From the cell containing the given text, extract its center point as [X, Y] coordinate. 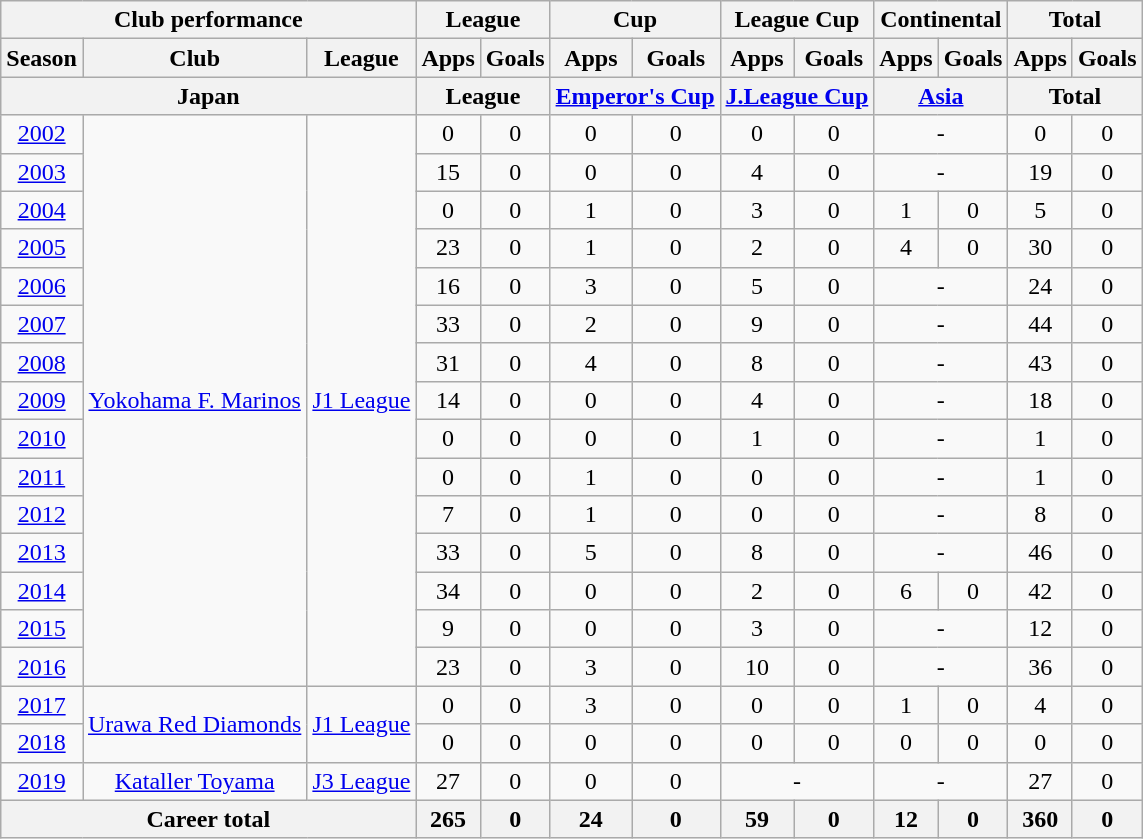
31 [448, 362]
2007 [42, 324]
2013 [42, 553]
7 [448, 515]
Club [194, 58]
Asia [941, 96]
Emperor's Cup [635, 96]
360 [1040, 819]
18 [1040, 400]
2015 [42, 629]
2012 [42, 515]
Yokohama F. Marinos [194, 400]
Career total [208, 819]
Continental [941, 20]
2009 [42, 400]
43 [1040, 362]
6 [906, 591]
2017 [42, 705]
2003 [42, 172]
59 [757, 819]
44 [1040, 324]
2016 [42, 667]
36 [1040, 667]
2018 [42, 743]
Club performance [208, 20]
2002 [42, 134]
15 [448, 172]
J.League Cup [797, 96]
2014 [42, 591]
19 [1040, 172]
J3 League [362, 781]
Urawa Red Diamonds [194, 724]
10 [757, 667]
2019 [42, 781]
34 [448, 591]
14 [448, 400]
2006 [42, 286]
Cup [635, 20]
Japan [208, 96]
16 [448, 286]
2011 [42, 477]
46 [1040, 553]
30 [1040, 248]
2005 [42, 248]
Season [42, 58]
42 [1040, 591]
2010 [42, 438]
League Cup [797, 20]
265 [448, 819]
2008 [42, 362]
2004 [42, 210]
Kataller Toyama [194, 781]
